Search for the cell housing the specified text and yield its [X, Y] center coordinate. 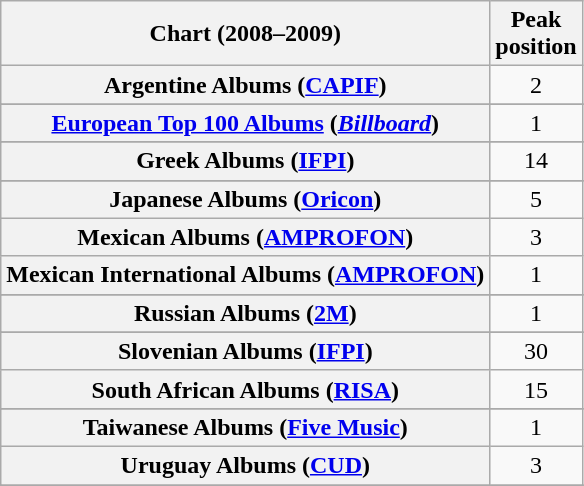
5 [536, 199]
Slovenian Albums (IFPI) [246, 351]
Chart (2008–2009) [246, 34]
Mexican International Albums (AMPROFON) [246, 275]
Uruguay Albums (CUD) [246, 465]
30 [536, 351]
European Top 100 Albums (Billboard) [246, 123]
Taiwanese Albums (Five Music) [246, 427]
14 [536, 161]
Peakposition [536, 34]
Russian Albums (2M) [246, 313]
2 [536, 85]
South African Albums (RISA) [246, 389]
Mexican Albums (AMPROFON) [246, 237]
Greek Albums (IFPI) [246, 161]
Japanese Albums (Oricon) [246, 199]
Argentine Albums (CAPIF) [246, 85]
15 [536, 389]
